Extract the (X, Y) coordinate from the center of the cell holding the provided text.  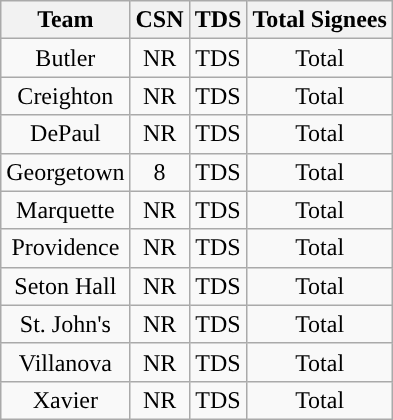
Xavier (66, 400)
Creighton (66, 96)
Butler (66, 58)
Seton Hall (66, 286)
St. John's (66, 324)
CSN (160, 20)
Providence (66, 248)
Marquette (66, 210)
Georgetown (66, 172)
8 (160, 172)
Total Signees (320, 20)
DePaul (66, 134)
Team (66, 20)
Villanova (66, 362)
